For the text-containing cell, return its midpoint in [X, Y] coordinate format. 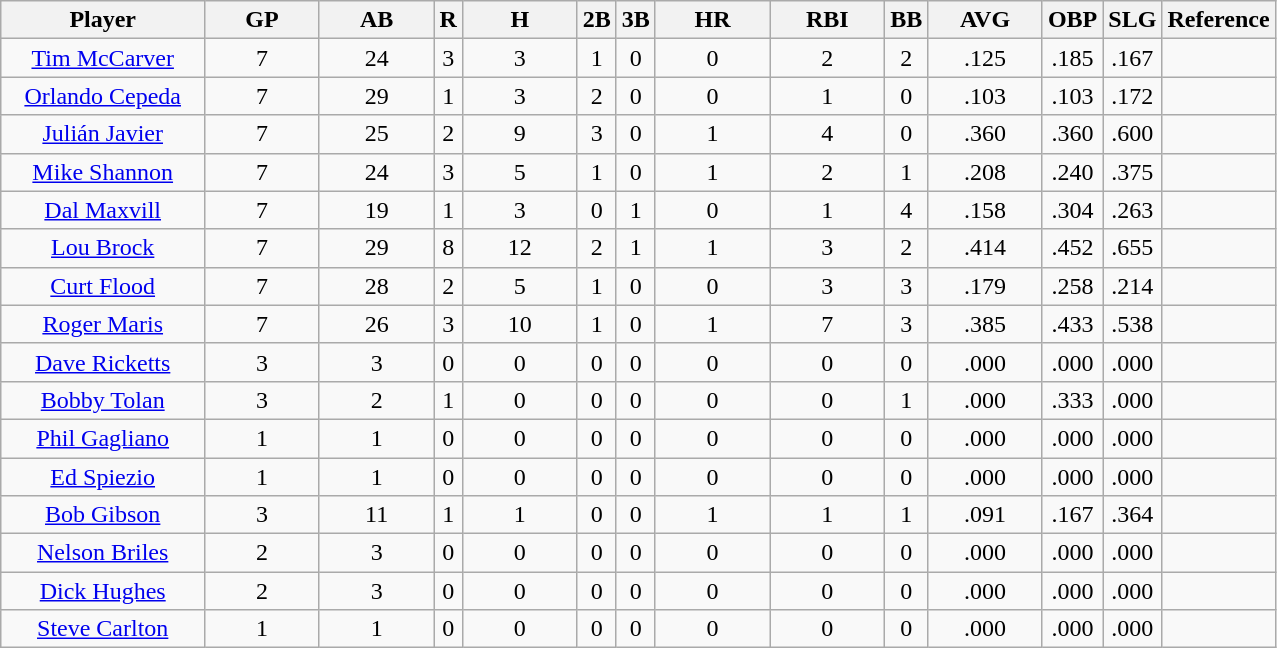
.304 [1072, 210]
.333 [1072, 400]
.185 [1072, 58]
.214 [1132, 286]
Dal Maxvill [103, 210]
26 [376, 324]
10 [520, 324]
Curt Flood [103, 286]
Tim McCarver [103, 58]
.179 [986, 286]
Phil Gagliano [103, 438]
HR [712, 20]
BB [906, 20]
.655 [1132, 248]
GP [262, 20]
RBI [828, 20]
Steve Carlton [103, 629]
.375 [1132, 172]
Ed Spiezio [103, 477]
H [520, 20]
Dick Hughes [103, 591]
Orlando Cepeda [103, 96]
.364 [1132, 515]
12 [520, 248]
OBP [1072, 20]
8 [448, 248]
3B [636, 20]
.240 [1072, 172]
.414 [986, 248]
.158 [986, 210]
Lou Brock [103, 248]
Dave Ricketts [103, 362]
19 [376, 210]
.385 [986, 324]
2B [596, 20]
25 [376, 134]
.452 [1072, 248]
.172 [1132, 96]
Bobby Tolan [103, 400]
Julián Javier [103, 134]
.091 [986, 515]
9 [520, 134]
Player [103, 20]
11 [376, 515]
Roger Maris [103, 324]
28 [376, 286]
AVG [986, 20]
.125 [986, 58]
Mike Shannon [103, 172]
.600 [1132, 134]
Reference [1218, 20]
Nelson Briles [103, 553]
.208 [986, 172]
.433 [1072, 324]
.263 [1132, 210]
.258 [1072, 286]
SLG [1132, 20]
Bob Gibson [103, 515]
AB [376, 20]
.538 [1132, 324]
R [448, 20]
